Determine the [X, Y] coordinate at the center of the cell enclosing the given text.  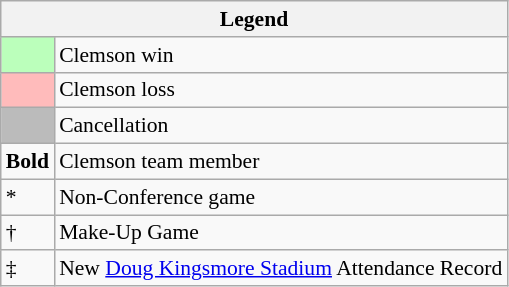
Clemson win [280, 55]
New Doug Kingsmore Stadium Attendance Record [280, 269]
Legend [254, 19]
Bold [28, 162]
* [28, 197]
Cancellation [280, 126]
Non-Conference game [280, 197]
Clemson team member [280, 162]
Clemson loss [280, 90]
Make-Up Game [280, 233]
† [28, 233]
‡ [28, 269]
